For the text-containing cell, return its midpoint in [x, y] coordinate format. 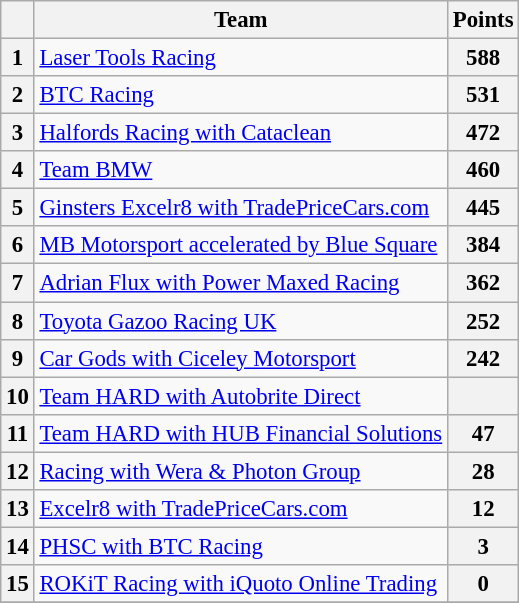
4 [18, 170]
MB Motorsport accelerated by Blue Square [240, 245]
Racing with Wera & Photon Group [240, 471]
Ginsters Excelr8 with TradePriceCars.com [240, 208]
1 [18, 58]
7 [18, 283]
472 [482, 133]
531 [482, 95]
Team HARD with HUB Financial Solutions [240, 433]
15 [18, 584]
445 [482, 208]
8 [18, 321]
252 [482, 321]
14 [18, 546]
2 [18, 95]
9 [18, 358]
0 [482, 584]
13 [18, 509]
242 [482, 358]
28 [482, 471]
460 [482, 170]
5 [18, 208]
Team [240, 20]
BTC Racing [240, 95]
PHSC with BTC Racing [240, 546]
11 [18, 433]
Points [482, 20]
Toyota Gazoo Racing UK [240, 321]
47 [482, 433]
Team BMW [240, 170]
Halfords Racing with Cataclean [240, 133]
6 [18, 245]
384 [482, 245]
Adrian Flux with Power Maxed Racing [240, 283]
588 [482, 58]
ROKiT Racing with iQuoto Online Trading [240, 584]
10 [18, 396]
Team HARD with Autobrite Direct [240, 396]
Car Gods with Ciceley Motorsport [240, 358]
Excelr8 with TradePriceCars.com [240, 509]
Laser Tools Racing [240, 58]
362 [482, 283]
